From the cell containing the given text, extract its center point as (x, y) coordinate. 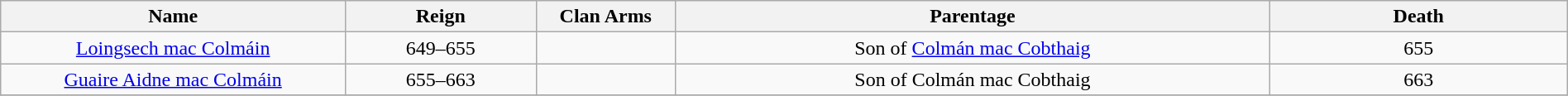
655–663 (441, 79)
Death (1418, 17)
Parentage (973, 17)
Guaire Aidne mac Colmáin (174, 79)
655 (1418, 48)
663 (1418, 79)
Name (174, 17)
649–655 (441, 48)
Loingsech mac Colmáin (174, 48)
Clan Arms (605, 17)
Reign (441, 17)
